Return the (X, Y) coordinate for the center point of the cell that contains the specified text.  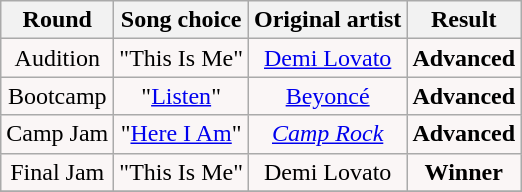
Final Jam (58, 172)
"Here I Am" (182, 134)
Result (464, 20)
Song choice (182, 20)
Beyoncé (327, 96)
Winner (464, 172)
Camp Jam (58, 134)
"Listen" (182, 96)
Original artist (327, 20)
Round (58, 20)
Audition (58, 58)
Bootcamp (58, 96)
Camp Rock (327, 134)
